Search for the cell housing the specified text and yield its [x, y] center coordinate. 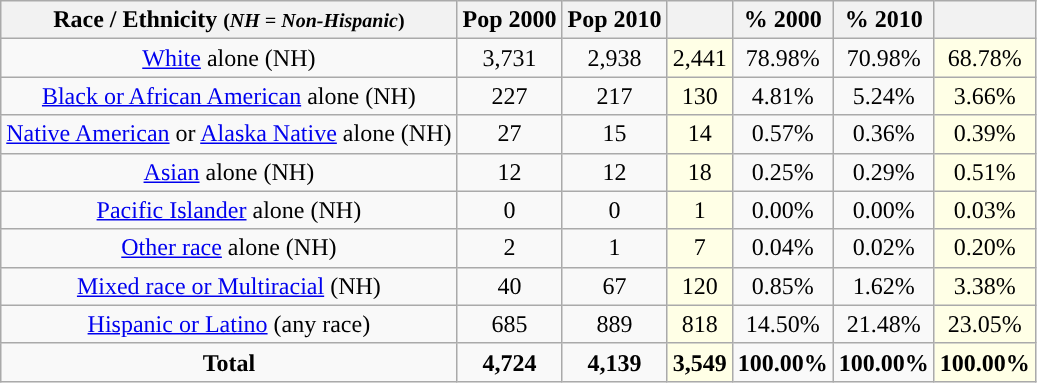
0.57% [782, 134]
1.62% [884, 286]
Hispanic or Latino (any race) [229, 324]
0.20% [984, 248]
2,441 [700, 58]
27 [510, 134]
Asian alone (NH) [229, 172]
0.03% [984, 210]
2 [510, 248]
889 [614, 324]
0.85% [782, 286]
23.05% [984, 324]
3,731 [510, 58]
227 [510, 96]
130 [700, 96]
14.50% [782, 324]
78.98% [782, 58]
70.98% [884, 58]
4.81% [782, 96]
Pop 2010 [614, 20]
68.78% [984, 58]
Race / Ethnicity (NH = Non-Hispanic) [229, 20]
3,549 [700, 362]
21.48% [884, 324]
0.02% [884, 248]
0.29% [884, 172]
14 [700, 134]
685 [510, 324]
0.36% [884, 134]
Pop 2000 [510, 20]
4,724 [510, 362]
Pacific Islander alone (NH) [229, 210]
0.25% [782, 172]
40 [510, 286]
120 [700, 286]
0.51% [984, 172]
0.39% [984, 134]
0.04% [782, 248]
3.66% [984, 96]
Native American or Alaska Native alone (NH) [229, 134]
% 2000 [782, 20]
2,938 [614, 58]
% 2010 [884, 20]
Mixed race or Multiracial (NH) [229, 286]
Total [229, 362]
15 [614, 134]
7 [700, 248]
18 [700, 172]
White alone (NH) [229, 58]
Other race alone (NH) [229, 248]
3.38% [984, 286]
217 [614, 96]
Black or African American alone (NH) [229, 96]
67 [614, 286]
818 [700, 324]
4,139 [614, 362]
5.24% [884, 96]
